Locate the cell with the specified text and output its [x, y] center coordinate. 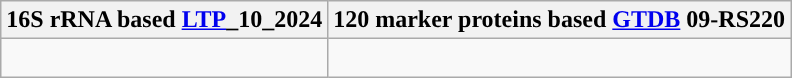
16S rRNA based LTP_10_2024 [164, 20]
120 marker proteins based GTDB 09-RS220 [560, 20]
